Locate the cell with the specified text and output its (x, y) center coordinate. 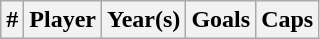
Goals (221, 20)
Year(s) (144, 20)
# (12, 20)
Caps (288, 20)
Player (63, 20)
